Provide the (x, y) coordinate of the cell's center where the given text is located.  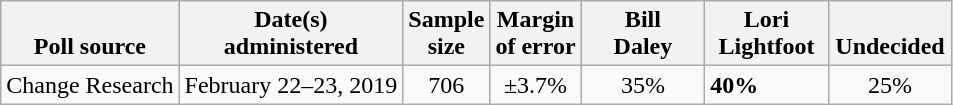
Marginof error (536, 34)
Undecided (890, 34)
Date(s)administered (291, 34)
Samplesize (446, 34)
40% (767, 85)
February 22–23, 2019 (291, 85)
35% (643, 85)
25% (890, 85)
Poll source (90, 34)
LoriLightfoot (767, 34)
706 (446, 85)
BillDaley (643, 34)
Change Research (90, 85)
±3.7% (536, 85)
